Capture the cell that displays the provided text and extract its [X, Y] central coordinate. 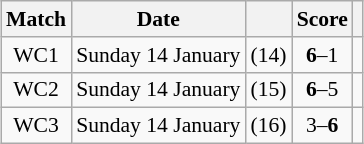
WC2 [36, 90]
3–6 [322, 126]
Score [322, 19]
(15) [268, 90]
(14) [268, 55]
6–1 [322, 55]
(16) [268, 126]
Match [36, 19]
WC1 [36, 55]
WC3 [36, 126]
Date [158, 19]
6–5 [322, 90]
